Output the [x, y] coordinate of the center of the cell containing the given text.  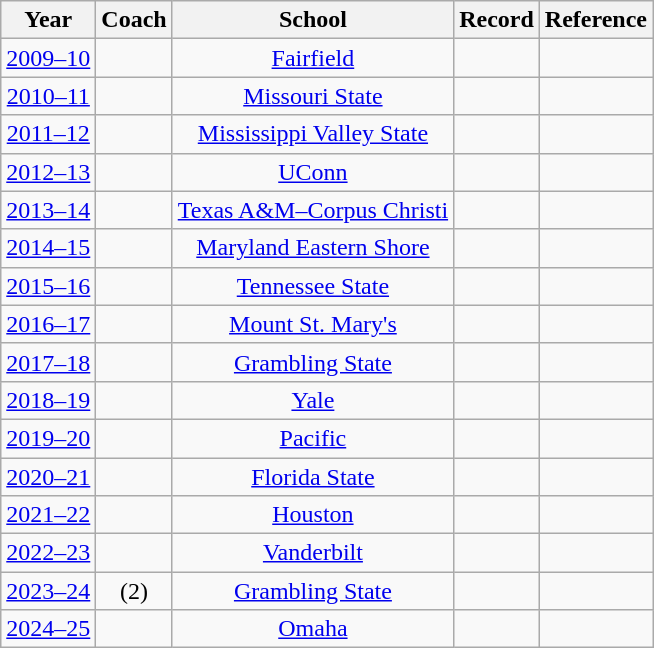
2022–23 [48, 553]
Coach [134, 20]
UConn [312, 172]
2023–24 [48, 591]
2017–18 [48, 362]
Yale [312, 400]
2015–16 [48, 286]
2011–12 [48, 134]
2012–13 [48, 172]
Houston [312, 515]
Maryland Eastern Shore [312, 248]
School [312, 20]
2010–11 [48, 96]
Vanderbilt [312, 553]
Mount St. Mary's [312, 324]
Year [48, 20]
Florida State [312, 477]
Texas A&M–Corpus Christi [312, 210]
2013–14 [48, 210]
2024–25 [48, 629]
Mississippi Valley State [312, 134]
Pacific [312, 438]
(2) [134, 591]
Missouri State [312, 96]
Omaha [312, 629]
2020–21 [48, 477]
2018–19 [48, 400]
2009–10 [48, 58]
2016–17 [48, 324]
2014–15 [48, 248]
Fairfield [312, 58]
2021–22 [48, 515]
Record [497, 20]
Tennessee State [312, 286]
2019–20 [48, 438]
Reference [596, 20]
